Locate the cell with the specified text and output its (x, y) center coordinate. 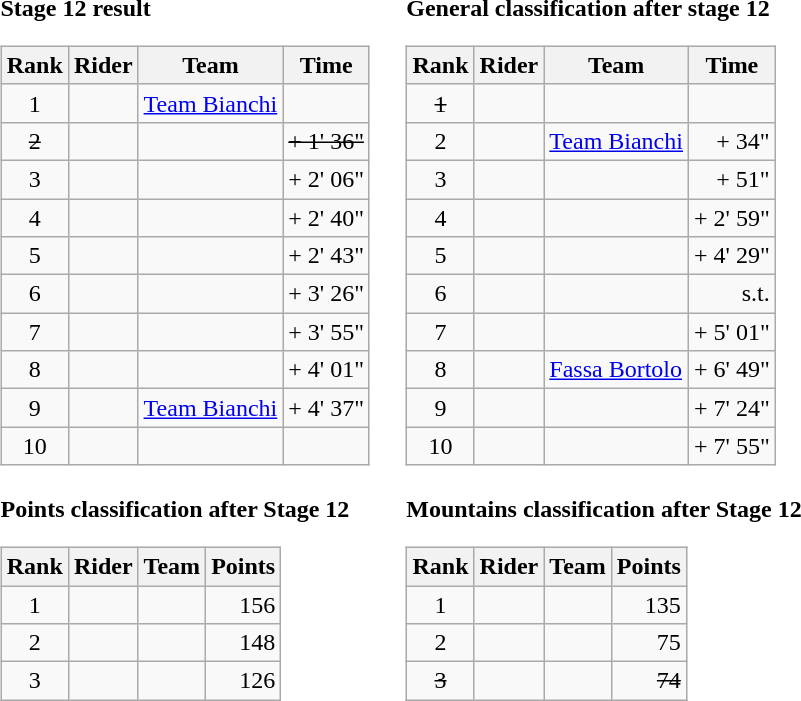
s.t. (732, 294)
+ 4' 37" (326, 408)
156 (244, 605)
+ 51" (732, 179)
+ 6' 49" (732, 370)
+ 5' 01" (732, 332)
126 (244, 681)
+ 3' 55" (326, 332)
+ 1' 36" (326, 141)
+ 2' 59" (732, 217)
+ 3' 26" (326, 294)
+ 34" (732, 141)
+ 2' 43" (326, 256)
75 (648, 643)
+ 2' 40" (326, 217)
+ 2' 06" (326, 179)
135 (648, 605)
+ 4' 01" (326, 370)
+ 7' 24" (732, 408)
74 (648, 681)
+ 4' 29" (732, 256)
+ 7' 55" (732, 446)
Fassa Bortolo (616, 370)
148 (244, 643)
